Return the [X, Y] coordinate for the center point of the cell that contains the specified text.  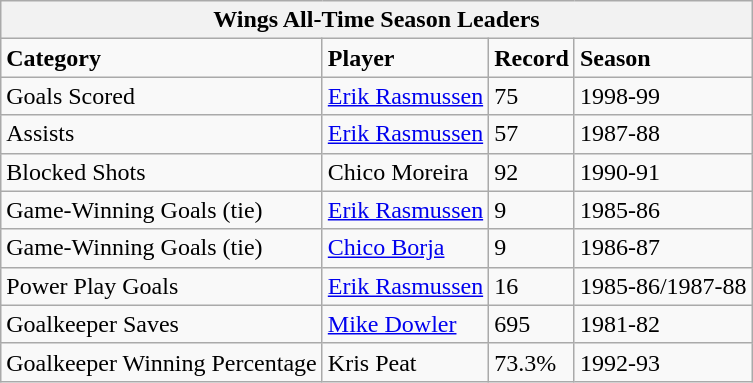
1998-99 [663, 96]
75 [532, 96]
Player [405, 58]
Mike Dowler [405, 324]
Assists [162, 134]
Season [663, 58]
1985-86/1987-88 [663, 286]
1992-93 [663, 362]
Chico Borja [405, 248]
16 [532, 286]
Category [162, 58]
1986-87 [663, 248]
Kris Peat [405, 362]
Record [532, 58]
1990-91 [663, 172]
Chico Moreira [405, 172]
Goalkeeper Saves [162, 324]
73.3% [532, 362]
1981-82 [663, 324]
92 [532, 172]
57 [532, 134]
Power Play Goals [162, 286]
Goalkeeper Winning Percentage [162, 362]
1985-86 [663, 210]
695 [532, 324]
Blocked Shots [162, 172]
Goals Scored [162, 96]
Wings All-Time Season Leaders [376, 20]
1987-88 [663, 134]
